Return the [x, y] coordinate for the center point of the cell that contains the specified text.  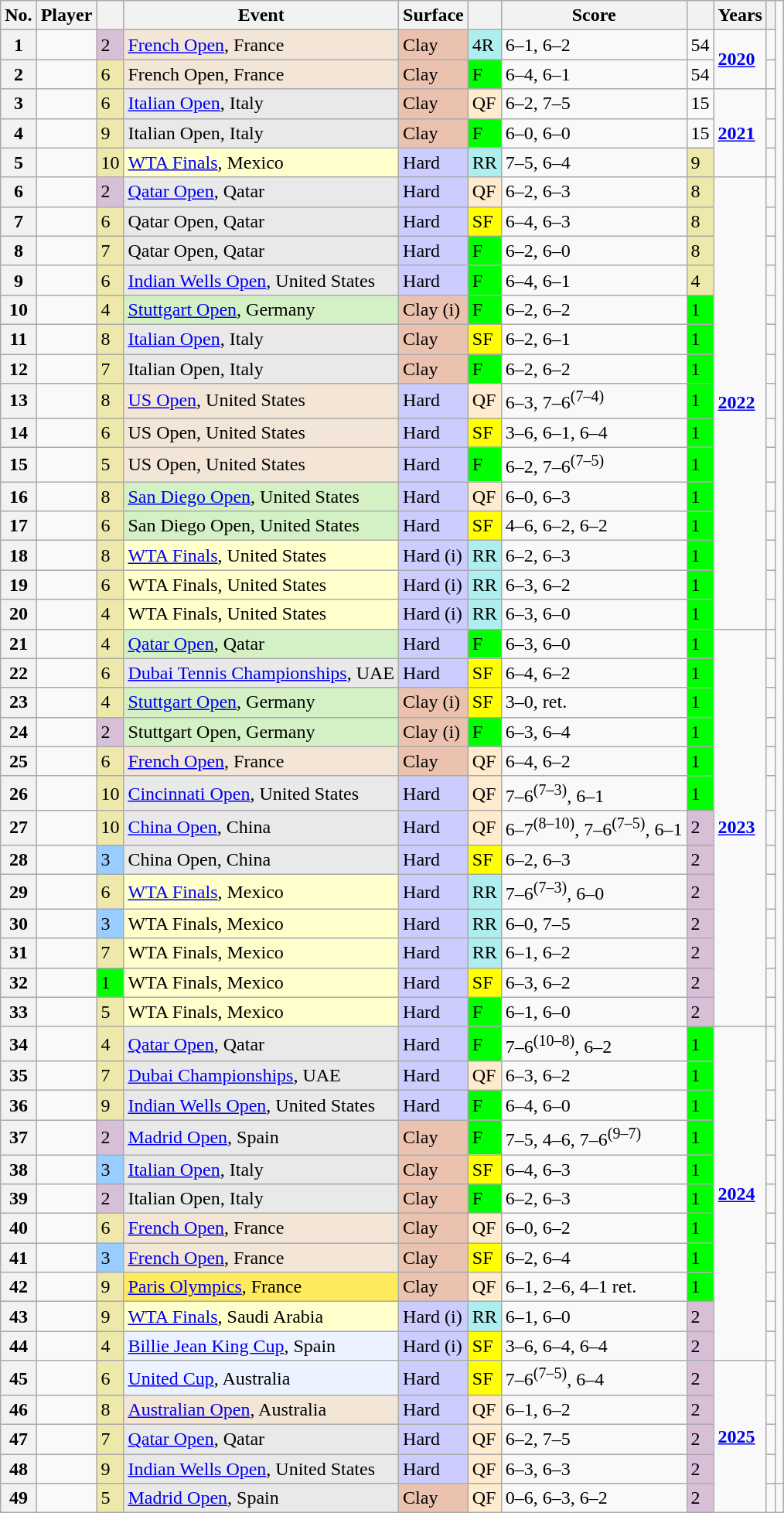
43 [19, 1317]
Event [261, 15]
Paris Olympics, France [261, 1287]
6–0, 7–5 [594, 924]
7–6(7–5), 6–4 [594, 1378]
6–7(8–10), 7–6(7–5), 6–1 [594, 828]
44 [19, 1346]
25 [19, 761]
Billie Jean King Cup, Spain [261, 1346]
Score [594, 15]
33 [19, 1012]
3–6, 6–4, 6–4 [594, 1346]
No. [19, 15]
6–3, 6–3 [594, 1469]
42 [19, 1287]
17 [19, 526]
45 [19, 1378]
2020 [740, 60]
6–2, 6–4 [594, 1258]
6–2, 7–6(7–5) [594, 464]
Dubai Championships, UAE [261, 1076]
6–1, 2–6, 4–1 ret. [594, 1287]
Years [740, 15]
6–3, 6–4 [594, 732]
6–2, 6–0 [594, 251]
11 [19, 339]
3–6, 6–1, 6–4 [594, 432]
6–0, 6–3 [594, 497]
48 [19, 1469]
18 [19, 555]
24 [19, 732]
41 [19, 1258]
2022 [740, 403]
Dubai Tennis Championships, UAE [261, 673]
3–0, ret. [594, 702]
7–6(7–3), 6–0 [594, 893]
27 [19, 828]
4R [484, 45]
30 [19, 924]
6–0, 6–0 [594, 133]
7–5, 4–6, 7–6(9–7) [594, 1137]
6–4, 6–0 [594, 1105]
6–3, 7–6(7–4) [594, 401]
35 [19, 1076]
40 [19, 1228]
14 [19, 432]
49 [19, 1498]
28 [19, 859]
20 [19, 614]
7–5, 6–4 [594, 162]
2023 [740, 828]
6–2, 6–1 [594, 339]
38 [19, 1170]
16 [19, 497]
32 [19, 982]
United Cup, Australia [261, 1378]
37 [19, 1137]
36 [19, 1105]
2024 [740, 1194]
26 [19, 794]
7–6(10–8), 6–2 [594, 1044]
12 [19, 369]
2025 [740, 1437]
7–6(7–3), 6–1 [594, 794]
31 [19, 953]
Cincinnati Open, United States [261, 794]
19 [19, 585]
2021 [740, 133]
47 [19, 1440]
4–6, 6–2, 6–2 [594, 526]
22 [19, 673]
Player [66, 15]
Surface [434, 15]
6–0, 6–2 [594, 1228]
23 [19, 702]
29 [19, 893]
13 [19, 401]
21 [19, 644]
34 [19, 1044]
39 [19, 1199]
0–6, 6–3, 6–2 [594, 1498]
46 [19, 1410]
WTA Finals, Saudi Arabia [261, 1317]
Australian Open, Australia [261, 1410]
